Extract the (X, Y) coordinate from the center of the cell holding the provided text.  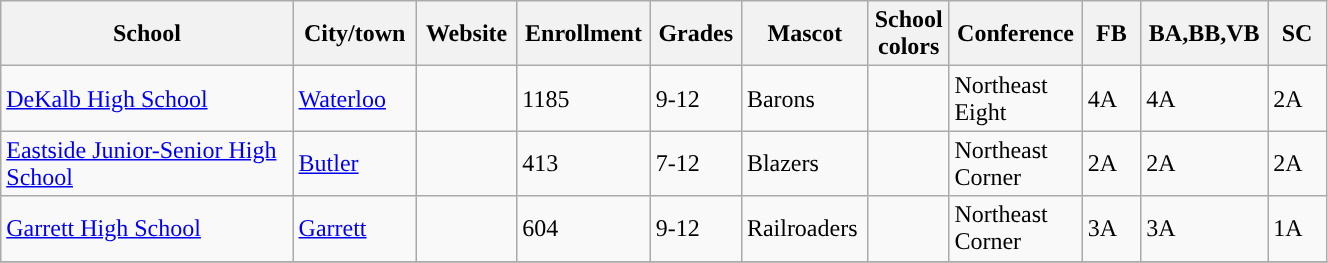
1185 (584, 98)
Butler (354, 164)
1A (1298, 228)
Enrollment (584, 34)
Grades (696, 34)
School colors (908, 34)
Barons (804, 98)
Mascot (804, 34)
Northeast Eight (1016, 98)
413 (584, 164)
604 (584, 228)
SC (1298, 34)
Garrett High School (147, 228)
DeKalb High School (147, 98)
Eastside Junior-Senior High School (147, 164)
Waterloo (354, 98)
FB (1111, 34)
Blazers (804, 164)
7-12 (696, 164)
Railroaders (804, 228)
Conference (1016, 34)
Website (466, 34)
BA,BB,VB (1204, 34)
City/town (354, 34)
Garrett (354, 228)
School (147, 34)
